Capture the cell that displays the provided text and extract its (X, Y) central coordinate. 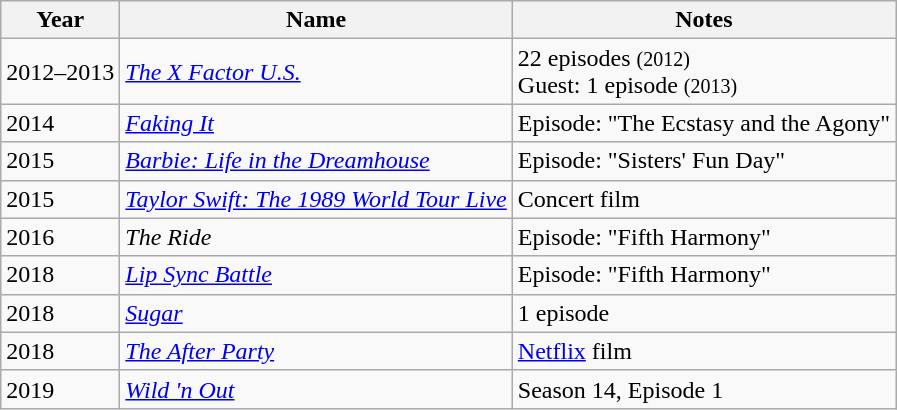
The Ride (316, 237)
22 episodes (2012)Guest: 1 episode (2013) (704, 72)
Netflix film (704, 351)
Sugar (316, 313)
Concert film (704, 199)
Episode: "Sisters' Fun Day" (704, 161)
2019 (60, 389)
Year (60, 20)
The After Party (316, 351)
1 episode (704, 313)
Season 14, Episode 1 (704, 389)
The X Factor U.S. (316, 72)
2016 (60, 237)
Taylor Swift: The 1989 World Tour Live (316, 199)
Lip Sync Battle (316, 275)
Faking It (316, 123)
Barbie: Life in the Dreamhouse (316, 161)
Wild 'n Out (316, 389)
2012–2013 (60, 72)
Notes (704, 20)
2014 (60, 123)
Name (316, 20)
Episode: "The Ecstasy and the Agony" (704, 123)
